Identify which cell holds the provided text, then report its [x, y] central coordinate. 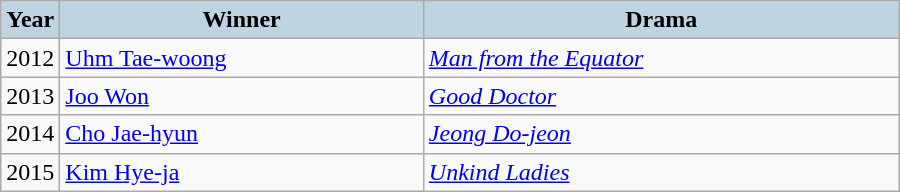
2012 [30, 58]
Kim Hye-ja [242, 172]
Man from the Equator [661, 58]
Unkind Ladies [661, 172]
Jeong Do-jeon [661, 134]
Winner [242, 20]
Uhm Tae-woong [242, 58]
2014 [30, 134]
Good Doctor [661, 96]
Year [30, 20]
2015 [30, 172]
Cho Jae-hyun [242, 134]
Drama [661, 20]
Joo Won [242, 96]
2013 [30, 96]
